Output the (x, y) coordinate of the center of the cell containing the given text.  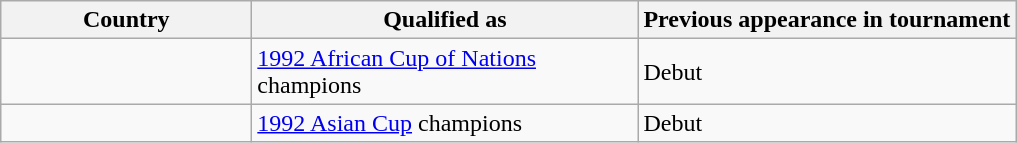
Previous appearance in tournament (827, 20)
Qualified as (445, 20)
1992 Asian Cup champions (445, 123)
Country (126, 20)
1992 African Cup of Nations champions (445, 72)
